From the cell containing the given text, extract its center point as (x, y) coordinate. 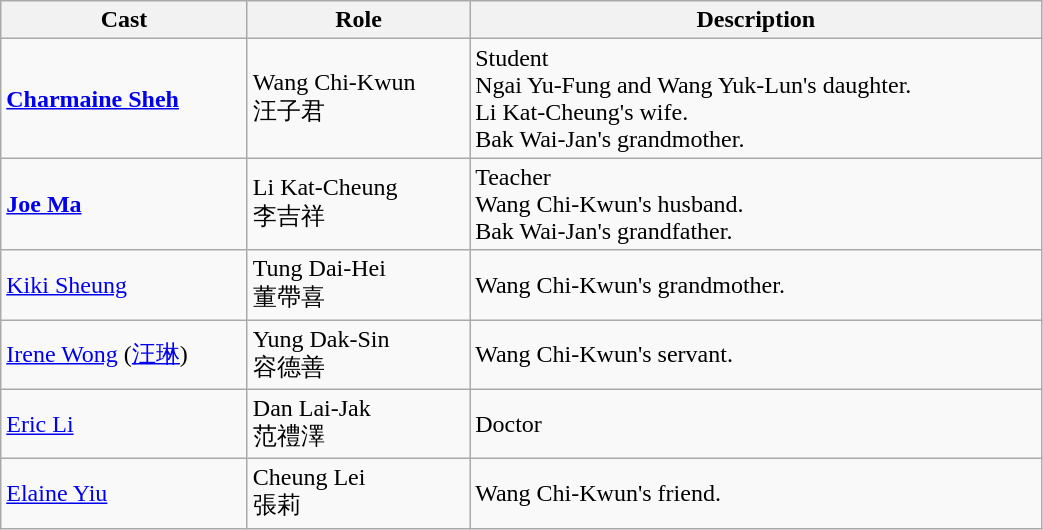
Charmaine Sheh (124, 98)
Wang Chi-Kwun 汪子君 (358, 98)
Kiki Sheung (124, 285)
Li Kat-Cheung 李吉祥 (358, 204)
Cheung Lei 張莉 (358, 494)
Dan Lai-Jak 范禮澤 (358, 424)
Wang Chi-Kwun's friend. (756, 494)
Description (756, 20)
Yung Dak-Sin 容德善 (358, 355)
Role (358, 20)
Wang Chi-Kwun's grandmother. (756, 285)
Cast (124, 20)
Doctor (756, 424)
Tung Dai-Hei 董帶喜 (358, 285)
Wang Chi-Kwun's servant. (756, 355)
Joe Ma (124, 204)
Irene Wong (汪琳) (124, 355)
Student Ngai Yu-Fung and Wang Yuk-Lun's daughter. Li Kat-Cheung's wife. Bak Wai-Jan's grandmother. (756, 98)
Elaine Yiu (124, 494)
Teacher Wang Chi-Kwun's husband. Bak Wai-Jan's grandfather. (756, 204)
Eric Li (124, 424)
